Find where the given text appears and provide that cell's center as [X, Y] coordinate. 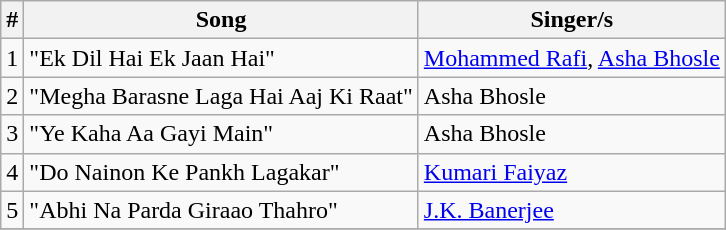
"Do Nainon Ke Pankh Lagakar" [222, 172]
Song [222, 20]
"Abhi Na Parda Giraao Thahro" [222, 210]
"Ek Dil Hai Ek Jaan Hai" [222, 58]
# [12, 20]
"Ye Kaha Aa Gayi Main" [222, 134]
"Megha Barasne Laga Hai Aaj Ki Raat" [222, 96]
5 [12, 210]
2 [12, 96]
Kumari Faiyaz [572, 172]
4 [12, 172]
J.K. Banerjee [572, 210]
3 [12, 134]
Mohammed Rafi, Asha Bhosle [572, 58]
1 [12, 58]
Singer/s [572, 20]
